Search for the cell housing the specified text and yield its (X, Y) center coordinate. 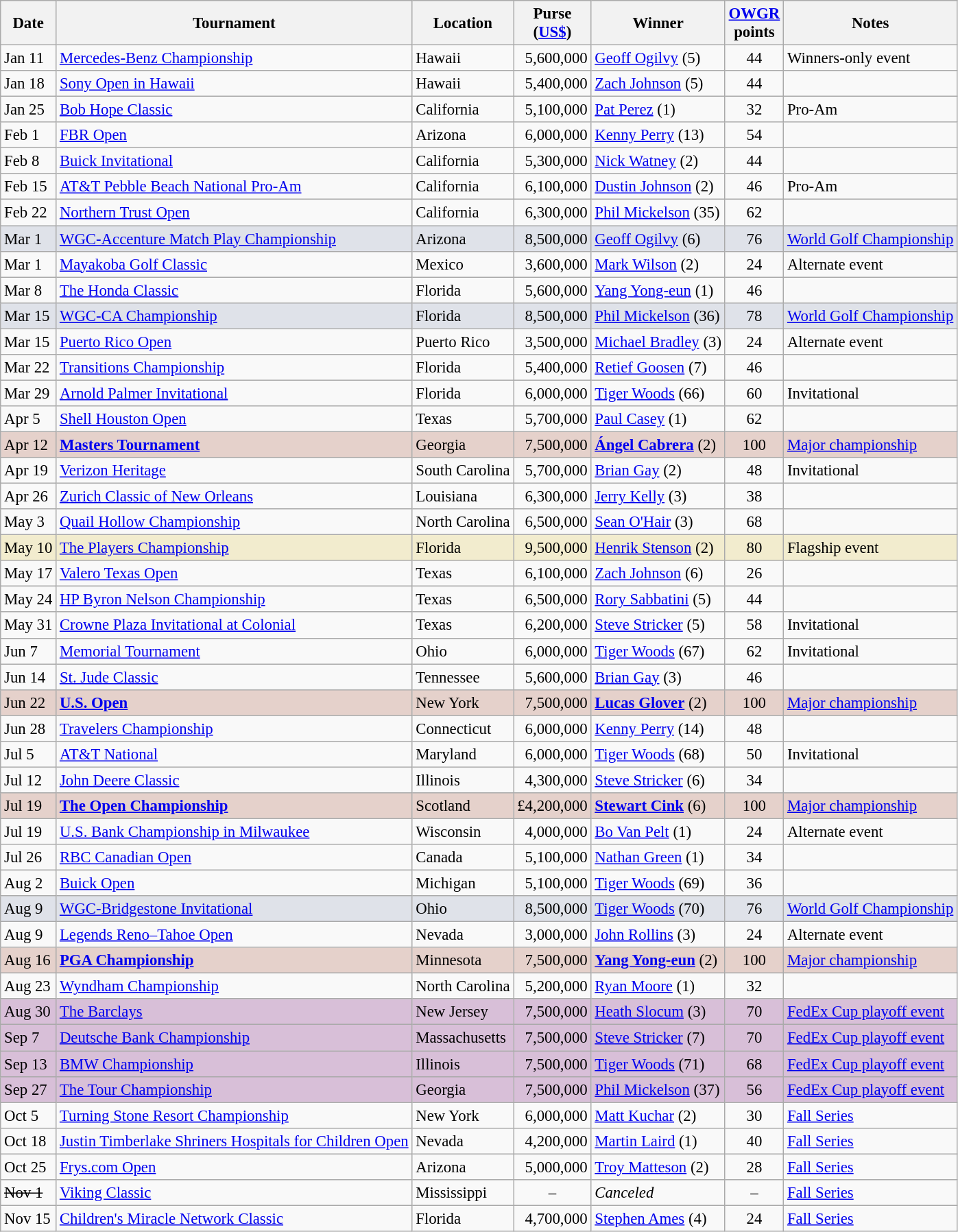
Jan 25 (29, 110)
Justin Timberlake Shriners Hospitals for Children Open (235, 1141)
Buick Open (235, 884)
Deutsche Bank Championship (235, 1038)
Phil Mickelson (35) (658, 213)
80 (754, 548)
Jan 11 (29, 58)
Aug 16 (29, 960)
Winners-only event (871, 58)
Zurich Classic of New Orleans (235, 497)
Jul 26 (29, 857)
Steve Stricker (5) (658, 626)
Canceled (658, 1193)
6,200,000 (553, 626)
RBC Canadian Open (235, 857)
Sep 7 (29, 1038)
4,200,000 (553, 1141)
BMW Championship (235, 1064)
Zach Johnson (5) (658, 84)
Wyndham Championship (235, 986)
The Barclays (235, 1012)
Feb 15 (29, 187)
The Honda Classic (235, 290)
Brian Gay (2) (658, 471)
Aug 30 (29, 1012)
Nov 1 (29, 1193)
Phil Mickelson (37) (658, 1089)
Tennessee (463, 677)
40 (754, 1141)
St. Jude Classic (235, 677)
Nov 15 (29, 1218)
Phil Mickelson (36) (658, 316)
Zach Johnson (6) (658, 573)
78 (754, 316)
May 10 (29, 548)
Puerto Rico Open (235, 342)
Tiger Woods (67) (658, 651)
Nathan Green (1) (658, 857)
PGA Championship (235, 960)
Stewart Cink (6) (658, 806)
Michael Bradley (3) (658, 342)
May 31 (29, 626)
Paul Casey (1) (658, 419)
U.S. Open (235, 702)
Stephen Ames (4) (658, 1218)
Purse(US$) (553, 23)
Steve Stricker (6) (658, 780)
5,200,000 (553, 986)
26 (754, 573)
Winner (658, 23)
Massachusetts (463, 1038)
Bob Hope Classic (235, 110)
Bo Van Pelt (1) (658, 831)
May 3 (29, 522)
Apr 12 (29, 445)
Yang Yong-eun (1) (658, 290)
South Carolina (463, 471)
May 17 (29, 573)
Viking Classic (235, 1193)
Arnold Palmer Invitational (235, 393)
Nick Watney (2) (658, 161)
AT&T Pebble Beach National Pro-Am (235, 187)
Aug 2 (29, 884)
Scotland (463, 806)
Feb 1 (29, 135)
Quail Hollow Championship (235, 522)
36 (754, 884)
HP Byron Nelson Championship (235, 600)
Pat Perez (1) (658, 110)
Michigan (463, 884)
Retief Goosen (7) (658, 368)
Mississippi (463, 1193)
3,600,000 (553, 264)
Geoff Ogilvy (6) (658, 239)
The Players Championship (235, 548)
Jun 28 (29, 728)
Mayakoba Golf Classic (235, 264)
Sean O'Hair (3) (658, 522)
Legends Reno–Tahoe Open (235, 935)
OWGRpoints (754, 23)
4,000,000 (553, 831)
Mar 8 (29, 290)
56 (754, 1089)
54 (754, 135)
Oct 25 (29, 1167)
Oct 18 (29, 1141)
3,500,000 (553, 342)
Connecticut (463, 728)
Tiger Woods (68) (658, 755)
Ryan Moore (1) (658, 986)
Mar 29 (29, 393)
38 (754, 497)
The Open Championship (235, 806)
Rory Sabbatini (5) (658, 600)
Jul 12 (29, 780)
Tiger Woods (70) (658, 909)
Jul 5 (29, 755)
Travelers Championship (235, 728)
Sony Open in Hawaii (235, 84)
Crowne Plaza Invitational at Colonial (235, 626)
Tiger Woods (69) (658, 884)
Mexico (463, 264)
Jun 14 (29, 677)
Date (29, 23)
Mercedes-Benz Championship (235, 58)
Dustin Johnson (2) (658, 187)
Ángel Cabrera (2) (658, 445)
50 (754, 755)
Shell Houston Open (235, 419)
Apr 26 (29, 497)
U.S. Bank Championship in Milwaukee (235, 831)
WGC-CA Championship (235, 316)
Feb 22 (29, 213)
58 (754, 626)
Lucas Glover (2) (658, 702)
Aug 23 (29, 986)
5,000,000 (553, 1167)
Feb 8 (29, 161)
Puerto Rico (463, 342)
Transitions Championship (235, 368)
John Deere Classic (235, 780)
Kenny Perry (13) (658, 135)
Sep 27 (29, 1089)
Northern Trust Open (235, 213)
Children's Miracle Network Classic (235, 1218)
Memorial Tournament (235, 651)
4,300,000 (553, 780)
3,000,000 (553, 935)
John Rollins (3) (658, 935)
Apr 19 (29, 471)
60 (754, 393)
Verizon Heritage (235, 471)
Canada (463, 857)
Frys.com Open (235, 1167)
AT&T National (235, 755)
Wisconsin (463, 831)
Buick Invitational (235, 161)
5,300,000 (553, 161)
Turning Stone Resort Championship (235, 1115)
FBR Open (235, 135)
Jun 7 (29, 651)
WGC-Accenture Match Play Championship (235, 239)
Masters Tournament (235, 445)
Heath Slocum (3) (658, 1012)
Mark Wilson (2) (658, 264)
May 24 (29, 600)
Steve Stricker (7) (658, 1038)
Mar 22 (29, 368)
Tournament (235, 23)
The Tour Championship (235, 1089)
Apr 5 (29, 419)
Notes (871, 23)
4,700,000 (553, 1218)
WGC-Bridgestone Invitational (235, 909)
Jun 22 (29, 702)
Jerry Kelly (3) (658, 497)
Minnesota (463, 960)
Brian Gay (3) (658, 677)
Oct 5 (29, 1115)
Location (463, 23)
Matt Kuchar (2) (658, 1115)
Kenny Perry (14) (658, 728)
Geoff Ogilvy (5) (658, 58)
Louisiana (463, 497)
Troy Matteson (2) (658, 1167)
Henrik Stenson (2) (658, 548)
£4,200,000 (553, 806)
New Jersey (463, 1012)
Valero Texas Open (235, 573)
Tiger Woods (71) (658, 1064)
30 (754, 1115)
Maryland (463, 755)
Jan 18 (29, 84)
Martin Laird (1) (658, 1141)
Flagship event (871, 548)
28 (754, 1167)
Sep 13 (29, 1064)
Tiger Woods (66) (658, 393)
9,500,000 (553, 548)
Yang Yong-eun (2) (658, 960)
